Detect which cell encompasses the target text, then output its [x, y] center coordinate. 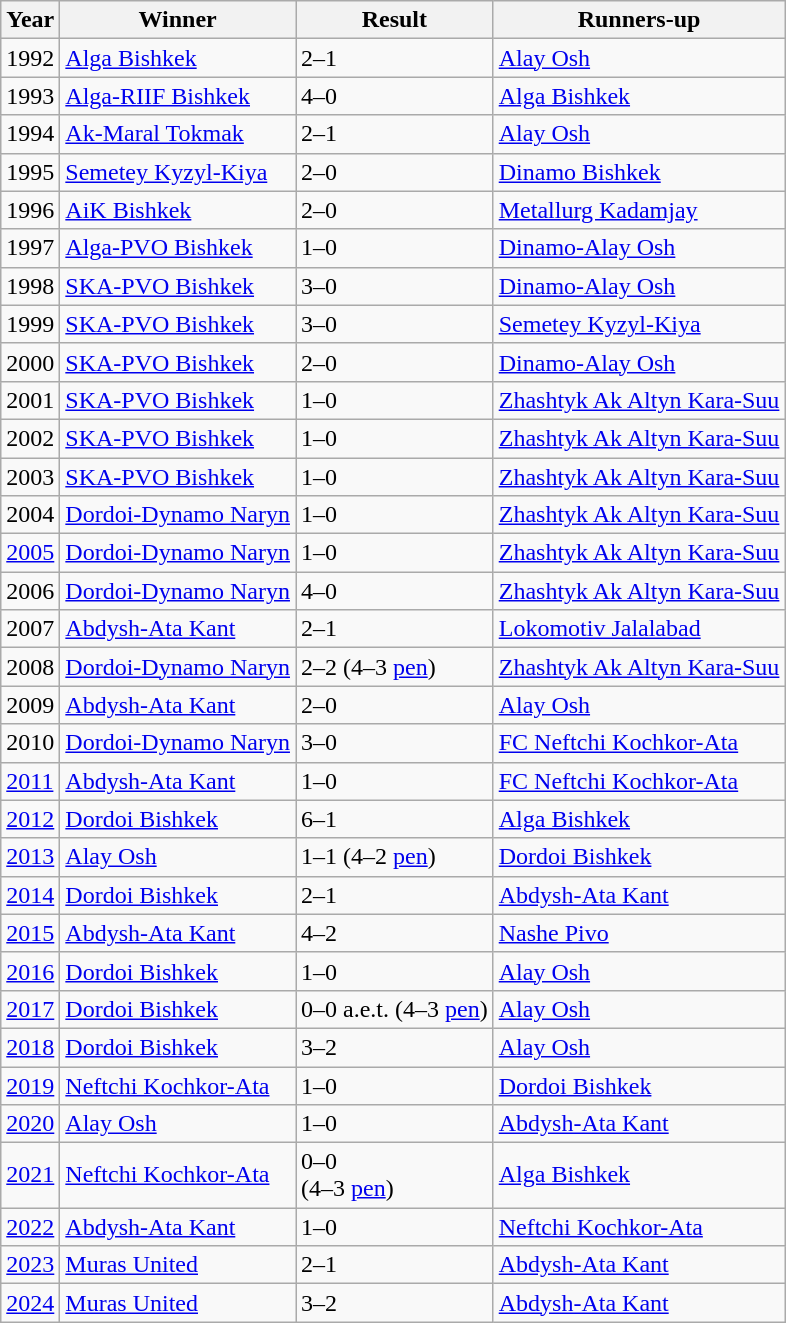
2010 [30, 743]
2004 [30, 515]
1998 [30, 286]
2015 [30, 933]
4–2 [395, 933]
2007 [30, 629]
Metallurg Kadamjay [639, 210]
Result [395, 20]
1999 [30, 324]
2017 [30, 1009]
0–0 a.e.t. (4–3 pen) [395, 1009]
2024 [30, 1303]
6–1 [395, 819]
Winner [178, 20]
2018 [30, 1047]
1–1 (4–2 pen) [395, 857]
2013 [30, 857]
Alga-PVO Bishkek [178, 248]
Nashe Pivo [639, 933]
2–2 (4–3 pen) [395, 667]
2002 [30, 438]
2006 [30, 591]
2014 [30, 895]
Lokomotiv Jalalabad [639, 629]
1997 [30, 248]
2016 [30, 971]
Dinamo Bishkek [639, 172]
2019 [30, 1085]
0–0 (4–3 pen) [395, 1176]
2022 [30, 1227]
Alga-RIIF Bishkek [178, 96]
1996 [30, 210]
1992 [30, 58]
1993 [30, 96]
2005 [30, 553]
1994 [30, 134]
1995 [30, 172]
2001 [30, 400]
Ak-Maral Tokmak [178, 134]
2008 [30, 667]
2021 [30, 1176]
2023 [30, 1265]
AiK Bishkek [178, 210]
2020 [30, 1124]
2009 [30, 705]
2003 [30, 477]
Runners-up [639, 20]
Year [30, 20]
2011 [30, 781]
2000 [30, 362]
2012 [30, 819]
